Output the (X, Y) coordinate of the center of the cell containing the given text.  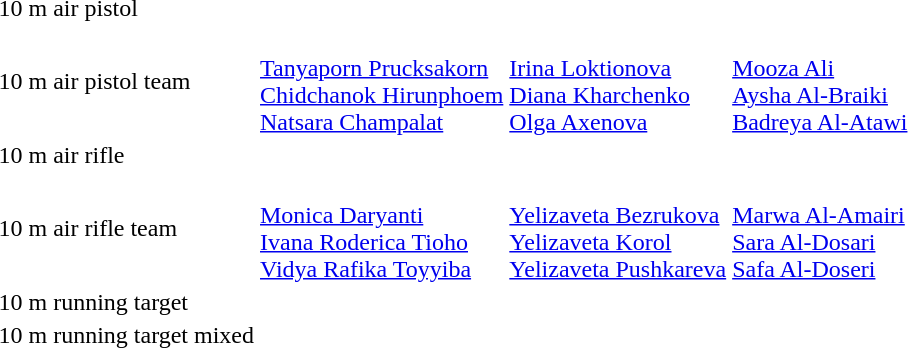
Tanyaporn PrucksakornChidchanok HirunphoemNatsara Champalat (382, 82)
Irina LoktionovaDiana KharchenkoOlga Axenova (618, 82)
Monica DaryantiIvana Roderica TiohoVidya Rafika Toyyiba (382, 228)
Yelizaveta BezrukovaYelizaveta KorolYelizaveta Pushkareva (618, 228)
